Capture the cell that displays the provided text and extract its (x, y) central coordinate. 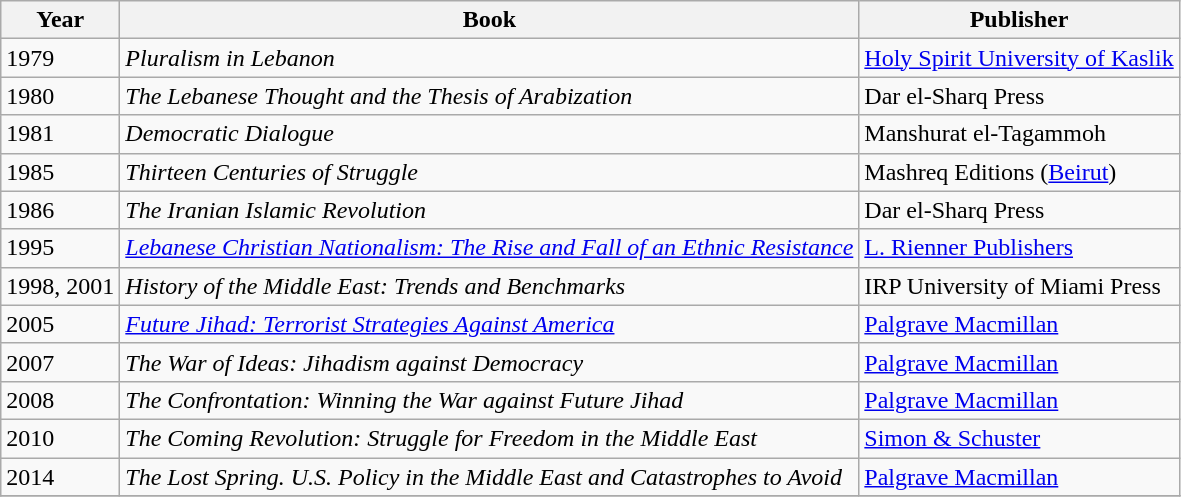
Pluralism in Lebanon (490, 58)
Future Jihad: Terrorist Strategies Against America (490, 324)
IRP University of Miami Press (1019, 286)
The Lost Spring. U.S. Policy in the Middle East and Catastrophes to Avoid (490, 477)
1981 (60, 134)
The Iranian Islamic Revolution (490, 210)
Mashreq Editions (Beirut) (1019, 172)
1980 (60, 96)
History of the Middle East: Trends and Benchmarks (490, 286)
1995 (60, 248)
1986 (60, 210)
The Confrontation: Winning the War against Future Jihad (490, 400)
Holy Spirit University of Kaslik (1019, 58)
1985 (60, 172)
2014 (60, 477)
1979 (60, 58)
The Coming Revolution: Struggle for Freedom in the Middle East (490, 438)
L. Rienner Publishers (1019, 248)
Thirteen Centuries of Struggle (490, 172)
Lebanese Christian Nationalism: The Rise and Fall of an Ethnic Resistance (490, 248)
1998, 2001 (60, 286)
Manshurat el-Tagammoh (1019, 134)
Year (60, 20)
Publisher (1019, 20)
2008 (60, 400)
The Lebanese Thought and the Thesis of Arabization (490, 96)
The War of Ideas: Jihadism against Democracy (490, 362)
2010 (60, 438)
2005 (60, 324)
Democratic Dialogue (490, 134)
Book (490, 20)
Simon & Schuster (1019, 438)
2007 (60, 362)
